Return the [x, y] coordinate for the center point of the cell that contains the specified text.  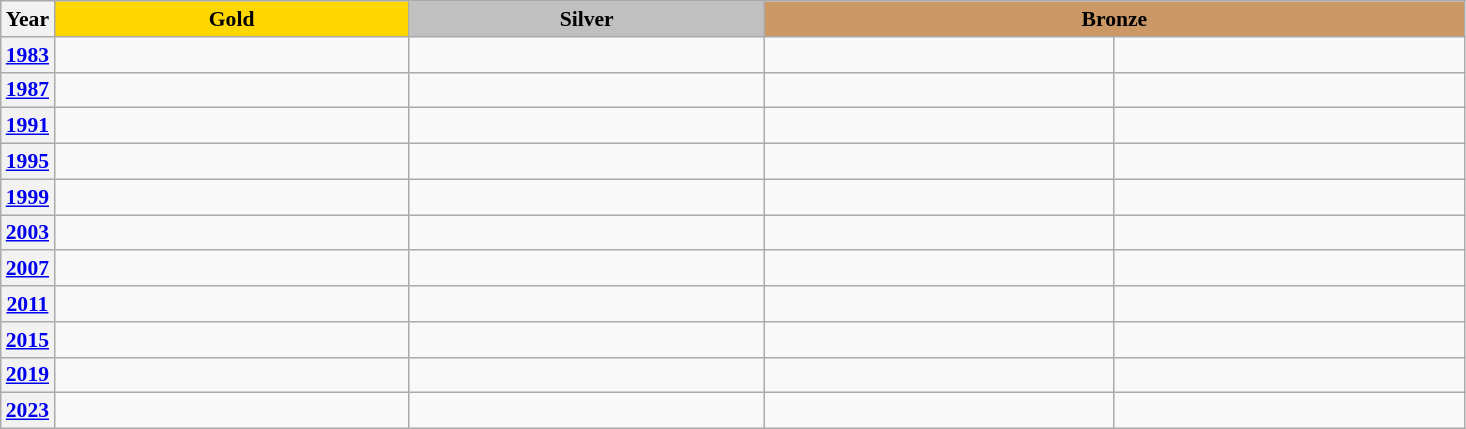
Bronze [1114, 19]
2011 [28, 304]
2015 [28, 340]
2023 [28, 411]
Year [28, 19]
Silver [586, 19]
2019 [28, 375]
1999 [28, 197]
1987 [28, 90]
1991 [28, 126]
Gold [232, 19]
1995 [28, 162]
2003 [28, 233]
1983 [28, 55]
2007 [28, 269]
